Identify which cell holds the provided text, then report its (X, Y) central coordinate. 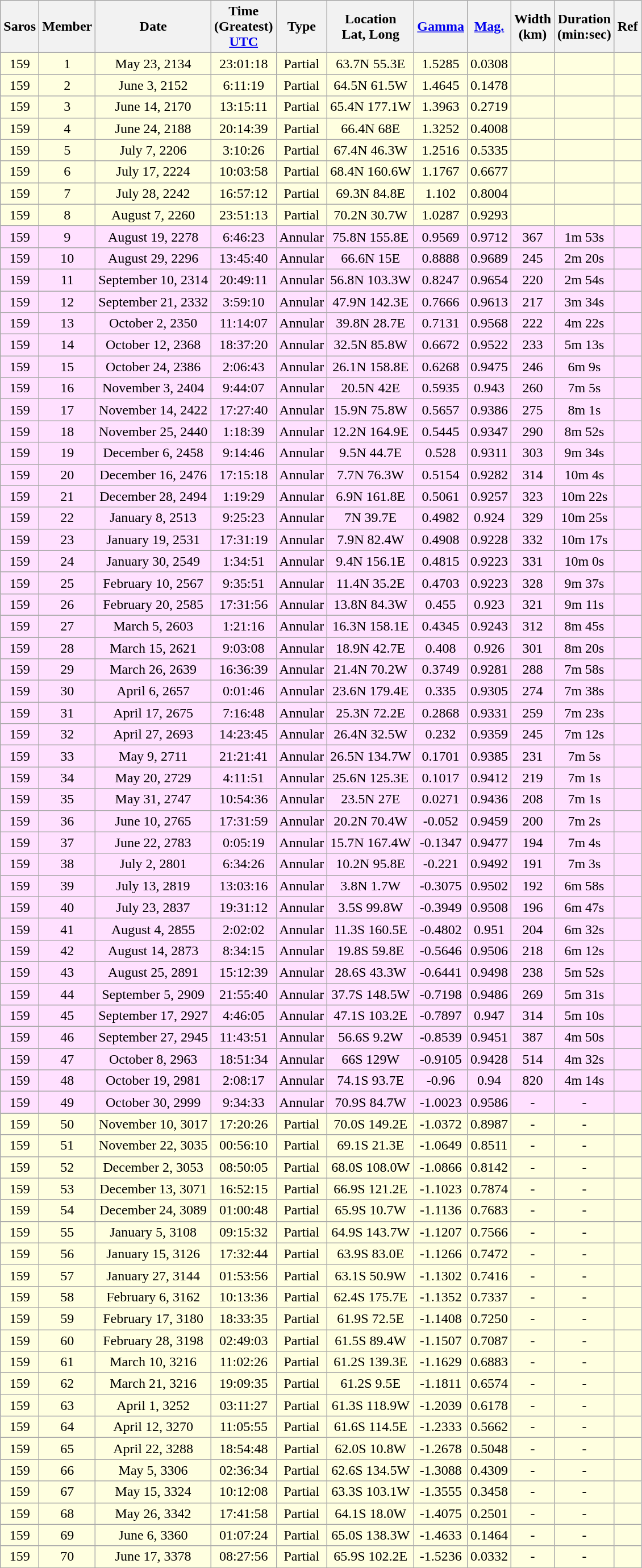
0.9386 (489, 410)
17:31:56 (243, 604)
0.9459 (489, 821)
75.8N 155.8E (370, 237)
0.1017 (441, 778)
10:13:36 (243, 1297)
7:16:48 (243, 713)
0.2719 (489, 107)
208 (533, 799)
18:33:35 (243, 1318)
7.9N 82.4W (370, 540)
0.9293 (489, 215)
0.9569 (441, 237)
11:02:26 (243, 1362)
Type (302, 27)
November 3, 2404 (153, 388)
62.0S 10.8W (370, 1449)
65.4N 177.1W (370, 107)
0.4309 (489, 1470)
0:01:46 (243, 691)
June 17, 3378 (153, 1557)
5m 31s (585, 994)
11.3S 160.5E (370, 929)
0.9654 (489, 280)
0.8247 (441, 280)
20:14:39 (243, 128)
June 22, 2783 (153, 843)
0.5935 (441, 388)
23.6N 179.4E (370, 691)
0.9359 (489, 735)
00:56:10 (243, 1146)
28.6S 43.3W (370, 972)
32 (67, 735)
May 23, 2134 (153, 64)
June 3, 2152 (153, 85)
0.9412 (489, 778)
7m 23s (585, 713)
August 14, 2873 (153, 951)
0.408 (441, 648)
274 (533, 691)
0.4908 (441, 540)
1.3252 (441, 128)
21 (67, 496)
0.8987 (489, 1124)
66.9S 121.2E (370, 1189)
23.5N 27E (370, 799)
19.8S 59.8E (370, 951)
-1.0866 (441, 1167)
67 (67, 1492)
64.5N 61.5W (370, 85)
0.7131 (441, 323)
6m 47s (585, 907)
8m 20s (585, 648)
23:01:18 (243, 64)
26.4N 32.5W (370, 735)
19:09:35 (243, 1384)
August 29, 2296 (153, 258)
61.3S 118.9W (370, 1405)
December 13, 3071 (153, 1189)
June 14, 2170 (153, 107)
May 5, 3306 (153, 1470)
02:49:03 (243, 1340)
5 (67, 150)
48 (67, 1081)
68 (67, 1513)
May 15, 3324 (153, 1492)
-1.2333 (441, 1427)
0.0271 (441, 799)
December 2, 3053 (153, 1167)
December 6, 2458 (153, 453)
11.4N 35.2E (370, 583)
0.7337 (489, 1297)
69.3N 84.8E (370, 193)
1:21:16 (243, 626)
22 (67, 518)
9 (67, 237)
259 (533, 713)
17:31:19 (243, 540)
11:43:51 (243, 1038)
17:32:44 (243, 1254)
61.2S 9.5E (370, 1384)
0.0308 (489, 64)
260 (533, 388)
0.9586 (489, 1102)
66S 129W (370, 1059)
3 (67, 107)
-1.4075 (441, 1513)
6:34:26 (243, 864)
-1.1136 (441, 1210)
66 (67, 1470)
6m 32s (585, 929)
1.1767 (441, 172)
9m 11s (585, 604)
March 15, 2621 (153, 648)
47 (67, 1059)
0.1478 (489, 85)
21.4N 70.2W (370, 670)
November 22, 3035 (153, 1146)
2:02:02 (243, 929)
65.0S 138.3W (370, 1535)
0.924 (489, 518)
0.9228 (489, 540)
0:05:19 (243, 843)
July 7, 2206 (153, 150)
0.5154 (441, 475)
March 26, 2639 (153, 670)
9:03:08 (243, 648)
March 21, 3216 (153, 1384)
0.6268 (441, 367)
61.9S 72.5E (370, 1318)
56.6S 9.2W (370, 1038)
Saros (20, 27)
-1.1207 (441, 1232)
290 (533, 432)
10:12:08 (243, 1492)
21:55:40 (243, 994)
18.9N 42.7E (370, 648)
3m 34s (585, 302)
13:03:16 (243, 886)
09:15:32 (243, 1232)
10m 25s (585, 518)
-0.3075 (441, 886)
7m 2s (585, 821)
13:15:11 (243, 107)
0.7666 (441, 302)
7N 39.7E (370, 518)
63 (67, 1405)
8:34:15 (243, 951)
01:07:24 (243, 1535)
4:46:05 (243, 1016)
61 (67, 1362)
LocationLat, Long (370, 27)
0.9486 (489, 994)
222 (533, 323)
218 (533, 951)
0.4345 (441, 626)
0.9347 (489, 432)
60 (67, 1340)
2 (67, 85)
13 (67, 323)
64 (67, 1427)
8 (67, 215)
39.8N 28.7E (370, 323)
0.9568 (489, 323)
0.3458 (489, 1492)
16 (67, 388)
55 (67, 1232)
3:10:26 (243, 150)
November 14, 2422 (153, 410)
0.6672 (441, 345)
0.7566 (489, 1232)
May 26, 3342 (153, 1513)
301 (533, 648)
36 (67, 821)
October 19, 2981 (153, 1081)
33 (67, 756)
42 (67, 951)
0.94 (489, 1081)
February 10, 2567 (153, 583)
204 (533, 929)
02:36:34 (243, 1470)
44 (67, 994)
231 (533, 756)
65.9S 102.2E (370, 1557)
18:51:34 (243, 1059)
0.9451 (489, 1038)
0.5662 (489, 1427)
27 (67, 626)
19 (67, 453)
0.4982 (441, 518)
0.9508 (489, 907)
7m 38s (585, 691)
0.7087 (489, 1340)
0.7250 (489, 1318)
26 (67, 604)
61.2S 139.3E (370, 1362)
-1.1408 (441, 1318)
17 (67, 410)
March 5, 2603 (153, 626)
41 (67, 929)
July 17, 2224 (153, 172)
0.951 (489, 929)
6.9N 161.8E (370, 496)
10.2N 95.8E (370, 864)
July 13, 2819 (153, 886)
56 (67, 1254)
4 (67, 128)
29 (67, 670)
7m 4s (585, 843)
0.7416 (489, 1275)
10m 17s (585, 540)
April 22, 3288 (153, 1449)
0.9498 (489, 972)
65.9S 10.7W (370, 1210)
74.1S 93.7E (370, 1081)
37.7S 148.5W (370, 994)
16:36:39 (243, 670)
0.0332 (489, 1557)
June 10, 2765 (153, 821)
63.7N 55.3E (370, 64)
68.0S 108.0W (370, 1167)
October 30, 2999 (153, 1102)
April 27, 2693 (153, 735)
July 28, 2242 (153, 193)
35 (67, 799)
69.1S 21.3E (370, 1146)
31 (67, 713)
-1.3555 (441, 1492)
18:54:48 (243, 1449)
1:34:51 (243, 561)
0.232 (441, 735)
0.1701 (441, 756)
21:21:41 (243, 756)
1.2516 (441, 150)
2m 20s (585, 258)
10 (67, 258)
4m 22s (585, 323)
0.335 (441, 691)
February 20, 2585 (153, 604)
191 (533, 864)
1 (67, 64)
68.4N 160.6W (370, 172)
10:03:58 (243, 172)
16.3N 158.1E (370, 626)
-0.3949 (441, 907)
May 9, 2711 (153, 756)
0.9281 (489, 670)
51 (67, 1146)
303 (533, 453)
-0.7897 (441, 1016)
11 (67, 280)
August 4, 2855 (153, 929)
-1.5236 (441, 1557)
03:11:27 (243, 1405)
April 12, 3270 (153, 1427)
9:35:51 (243, 583)
1:18:39 (243, 432)
01:00:48 (243, 1210)
25 (67, 583)
25.3N 72.2E (370, 713)
332 (533, 540)
-1.1811 (441, 1384)
-0.8539 (441, 1038)
0.6677 (489, 172)
18:37:20 (243, 345)
May 20, 2729 (153, 778)
Duration(min:sec) (585, 27)
Time(Greatest)UTC (243, 27)
January 27, 3144 (153, 1275)
10m 0s (585, 561)
9m 37s (585, 583)
39 (67, 886)
20:49:11 (243, 280)
-1.0372 (441, 1124)
63.1S 50.9W (370, 1275)
December 16, 2476 (153, 475)
February 6, 3162 (153, 1297)
0.5061 (441, 496)
45 (67, 1016)
1.3963 (441, 107)
64.9S 143.7W (370, 1232)
5m 10s (585, 1016)
15.9N 75.8W (370, 410)
61.6S 114.5E (370, 1427)
328 (533, 583)
November 25, 2440 (153, 432)
7.7N 76.3W (370, 475)
0.9522 (489, 345)
59 (67, 1318)
-1.0023 (441, 1102)
331 (533, 561)
January 5, 3108 (153, 1232)
9m 34s (585, 453)
37 (67, 843)
Ref (627, 27)
387 (533, 1038)
-1.2039 (441, 1405)
15.7N 167.4W (370, 843)
0.9436 (489, 799)
-0.4802 (441, 929)
February 17, 3180 (153, 1318)
April 1, 3252 (153, 1405)
63.3S 103.1W (370, 1492)
-1.4633 (441, 1535)
15:12:39 (243, 972)
43 (67, 972)
-1.3088 (441, 1470)
0.943 (489, 388)
5m 13s (585, 345)
6:11:19 (243, 85)
17:20:26 (243, 1124)
Gamma (441, 27)
63.9S 83.0E (370, 1254)
-0.96 (441, 1081)
1.5285 (441, 64)
0.5335 (489, 150)
-0.5646 (441, 951)
0.1464 (489, 1535)
0.9712 (489, 237)
-1.0649 (441, 1146)
1.102 (441, 193)
70.0S 149.2E (370, 1124)
April 6, 2657 (153, 691)
0.455 (441, 604)
August 25, 2891 (153, 972)
October 12, 2368 (153, 345)
16:57:12 (243, 193)
14:23:45 (243, 735)
1.4645 (441, 85)
5m 52s (585, 972)
46 (67, 1038)
6 (67, 172)
0.7874 (489, 1189)
3.8N 1.7W (370, 886)
194 (533, 843)
-0.6441 (441, 972)
54 (67, 1210)
28 (67, 648)
July 23, 2837 (153, 907)
October 2, 2350 (153, 323)
23 (67, 540)
6m 58s (585, 886)
0.5657 (441, 410)
32.5N 85.8W (370, 345)
0.4008 (489, 128)
26.5N 134.7W (370, 756)
20.5N 42E (370, 388)
275 (533, 410)
February 28, 3198 (153, 1340)
9:44:07 (243, 388)
367 (533, 237)
820 (533, 1081)
323 (533, 496)
8m 52s (585, 432)
-0.052 (441, 821)
1m 53s (585, 237)
0.9243 (489, 626)
June 24, 2188 (153, 128)
62.4S 175.7E (370, 1297)
66.4N 68E (370, 128)
6:46:23 (243, 237)
September 27, 2945 (153, 1038)
62 (67, 1384)
September 17, 2927 (153, 1016)
15 (67, 367)
7m 12s (585, 735)
Member (67, 27)
-0.221 (441, 864)
38 (67, 864)
26.1N 158.8E (370, 367)
January 30, 2549 (153, 561)
7m 58s (585, 670)
0.7472 (489, 1254)
March 10, 3216 (153, 1362)
-0.7198 (441, 994)
0.947 (489, 1016)
9.5N 44.7E (370, 453)
6m 9s (585, 367)
16:52:15 (243, 1189)
1.0287 (441, 215)
40 (67, 907)
0.9282 (489, 475)
200 (533, 821)
0.8004 (489, 193)
September 10, 2314 (153, 280)
56.8N 103.3W (370, 280)
246 (533, 367)
0.4703 (441, 583)
65 (67, 1449)
13.8N 84.3W (370, 604)
0.9492 (489, 864)
4m 14s (585, 1081)
10:54:36 (243, 799)
12 (67, 302)
08:27:56 (243, 1557)
June 6, 3360 (153, 1535)
September 21, 2332 (153, 302)
January 15, 3126 (153, 1254)
0.9477 (489, 843)
312 (533, 626)
Mag. (489, 27)
2:06:43 (243, 367)
0.923 (489, 604)
233 (533, 345)
December 28, 2494 (153, 496)
0.9475 (489, 367)
April 17, 2675 (153, 713)
288 (533, 670)
19:31:12 (243, 907)
4:11:51 (243, 778)
57 (67, 1275)
20.2N 70.4W (370, 821)
10m 4s (585, 475)
-1.1352 (441, 1297)
August 19, 2278 (153, 237)
10m 22s (585, 496)
9:14:46 (243, 453)
December 24, 3089 (153, 1210)
-0.9105 (441, 1059)
11:14:07 (243, 323)
17:31:59 (243, 821)
69 (67, 1535)
6m 12s (585, 951)
-1.1023 (441, 1189)
4m 50s (585, 1038)
62.6S 134.5W (370, 1470)
-1.1266 (441, 1254)
14 (67, 345)
0.6178 (489, 1405)
34 (67, 778)
0.2868 (441, 713)
30 (67, 691)
220 (533, 280)
0.2501 (489, 1513)
53 (67, 1189)
8m 45s (585, 626)
Date (153, 27)
70.2N 30.7W (370, 215)
1:19:29 (243, 496)
0.528 (441, 453)
238 (533, 972)
0.9506 (489, 951)
0.9311 (489, 453)
0.5445 (441, 432)
25.6N 125.3E (370, 778)
October 24, 2386 (153, 367)
0.926 (489, 648)
0.9428 (489, 1059)
January 19, 2531 (153, 540)
2m 54s (585, 280)
20 (67, 475)
7 (67, 193)
66.6N 15E (370, 258)
September 5, 2909 (153, 994)
9:25:23 (243, 518)
0.6883 (489, 1362)
3:59:10 (243, 302)
0.9331 (489, 713)
70.9S 84.7W (370, 1102)
514 (533, 1059)
61.5S 89.4W (370, 1340)
18 (67, 432)
0.7683 (489, 1210)
64.1S 18.0W (370, 1513)
17:41:58 (243, 1513)
52 (67, 1167)
November 10, 3017 (153, 1124)
0.9502 (489, 886)
0.4815 (441, 561)
17:15:18 (243, 475)
17:27:40 (243, 410)
0.9305 (489, 691)
269 (533, 994)
47.1S 103.2E (370, 1016)
0.9613 (489, 302)
3.5S 99.8W (370, 907)
4m 32s (585, 1059)
321 (533, 604)
0.8142 (489, 1167)
0.8888 (441, 258)
49 (67, 1102)
08:50:05 (243, 1167)
May 31, 2747 (153, 799)
0.9257 (489, 496)
58 (67, 1297)
219 (533, 778)
8m 1s (585, 410)
7m 3s (585, 864)
12.2N 164.9E (370, 432)
Width(km) (533, 27)
70 (67, 1557)
0.8511 (489, 1146)
0.9385 (489, 756)
August 7, 2260 (153, 215)
9:34:33 (243, 1102)
-0.1347 (441, 843)
-1.2678 (441, 1449)
0.5048 (489, 1449)
-1.1629 (441, 1362)
-1.1302 (441, 1275)
329 (533, 518)
13:45:40 (243, 258)
192 (533, 886)
24 (67, 561)
67.4N 46.3W (370, 150)
July 2, 2801 (153, 864)
196 (533, 907)
11:05:55 (243, 1427)
47.9N 142.3E (370, 302)
2:08:17 (243, 1081)
January 8, 2513 (153, 518)
9.4N 156.1E (370, 561)
01:53:56 (243, 1275)
217 (533, 302)
50 (67, 1124)
0.3749 (441, 670)
23:51:13 (243, 215)
October 8, 2963 (153, 1059)
-1.1507 (441, 1340)
0.6574 (489, 1384)
0.9689 (489, 258)
